Identify which cell holds the provided text, then report its (x, y) central coordinate. 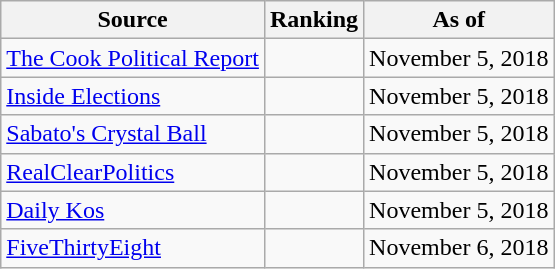
FiveThirtyEight (133, 248)
Ranking (314, 20)
Source (133, 20)
RealClearPolitics (133, 172)
Daily Kos (133, 210)
Inside Elections (133, 96)
November 6, 2018 (459, 248)
Sabato's Crystal Ball (133, 134)
The Cook Political Report (133, 58)
As of (459, 20)
